Determine the (X, Y) coordinate at the center of the cell enclosing the given text.  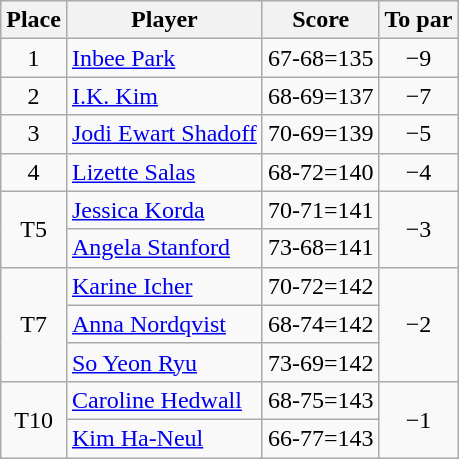
−3 (418, 229)
68-72=140 (320, 172)
1 (34, 58)
Inbee Park (164, 58)
T10 (34, 419)
68-75=143 (320, 400)
Angela Stanford (164, 248)
66-77=143 (320, 438)
70-72=142 (320, 286)
−7 (418, 96)
67-68=135 (320, 58)
73-69=142 (320, 362)
Lizette Salas (164, 172)
68-69=137 (320, 96)
4 (34, 172)
To par (418, 20)
70-69=139 (320, 134)
Place (34, 20)
Karine Icher (164, 286)
Player (164, 20)
−5 (418, 134)
2 (34, 96)
68-74=142 (320, 324)
Score (320, 20)
Anna Nordqvist (164, 324)
Caroline Hedwall (164, 400)
Jodi Ewart Shadoff (164, 134)
70-71=141 (320, 210)
−1 (418, 419)
3 (34, 134)
I.K. Kim (164, 96)
−9 (418, 58)
−4 (418, 172)
T5 (34, 229)
T7 (34, 324)
73-68=141 (320, 248)
So Yeon Ryu (164, 362)
−2 (418, 324)
Jessica Korda (164, 210)
Kim Ha-Neul (164, 438)
